Scan for the cell matching the given text and deliver its (x, y) coordinate at center. 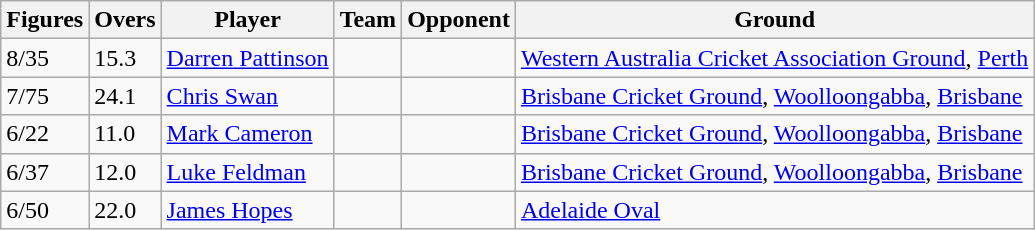
Mark Cameron (248, 134)
11.0 (125, 134)
Player (248, 20)
Ground (774, 20)
7/75 (45, 96)
Overs (125, 20)
Team (368, 20)
6/37 (45, 172)
Opponent (459, 20)
8/35 (45, 58)
Chris Swan (248, 96)
6/22 (45, 134)
22.0 (125, 210)
Luke Feldman (248, 172)
Figures (45, 20)
6/50 (45, 210)
15.3 (125, 58)
24.1 (125, 96)
12.0 (125, 172)
Adelaide Oval (774, 210)
Darren Pattinson (248, 58)
Western Australia Cricket Association Ground, Perth (774, 58)
James Hopes (248, 210)
